Provide the [X, Y] coordinate of the cell's center where the given text is located.  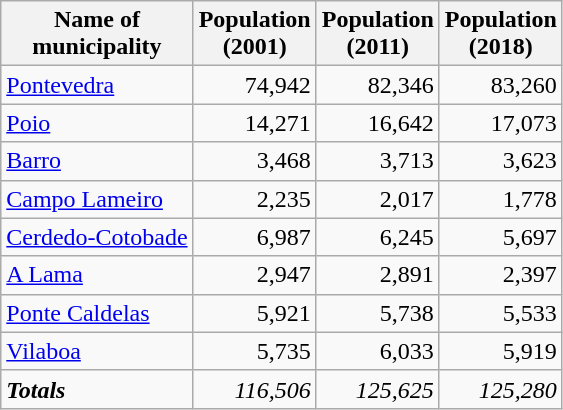
16,642 [378, 123]
74,942 [254, 85]
5,697 [500, 237]
Vilaboa [97, 351]
5,735 [254, 351]
5,919 [500, 351]
14,271 [254, 123]
A Lama [97, 275]
1,778 [500, 199]
Totals [97, 389]
2,235 [254, 199]
Pontevedra [97, 85]
125,625 [378, 389]
Population(2001) [254, 34]
2,017 [378, 199]
Population(2018) [500, 34]
Population(2011) [378, 34]
82,346 [378, 85]
Poio [97, 123]
5,738 [378, 313]
3,623 [500, 161]
Barro [97, 161]
Cerdedo-Cotobade [97, 237]
Campo Lameiro [97, 199]
83,260 [500, 85]
2,397 [500, 275]
17,073 [500, 123]
6,245 [378, 237]
2,947 [254, 275]
3,713 [378, 161]
125,280 [500, 389]
Name ofmunicipality [97, 34]
116,506 [254, 389]
2,891 [378, 275]
5,921 [254, 313]
5,533 [500, 313]
6,987 [254, 237]
3,468 [254, 161]
Ponte Caldelas [97, 313]
6,033 [378, 351]
